Provide the (x, y) coordinate of the cell's center where the given text is located.  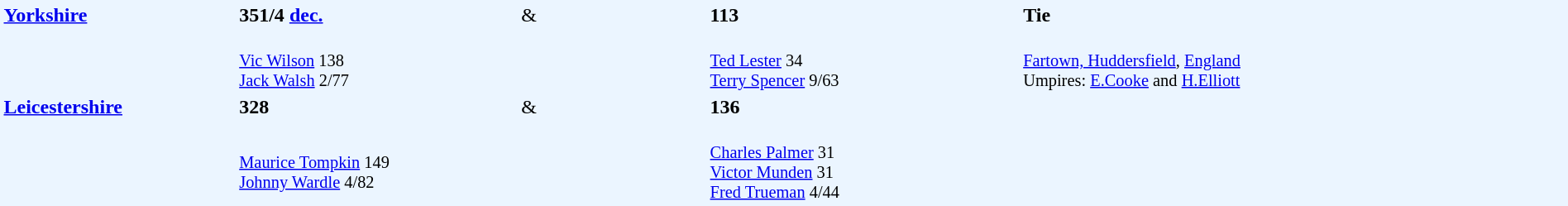
Vic Wilson 138 Jack Walsh 2/77 (378, 61)
Maurice Tompkin 149 Johnny Wardle 4/82 (378, 162)
Leicestershire (119, 149)
Fartown, Huddersfield, England Umpires: E.Cooke and H.Elliott (1293, 117)
Tie (1293, 15)
328 (378, 107)
351/4 dec. (378, 15)
Yorkshire (119, 47)
Ted Lester 34 Terry Spencer 9/63 (864, 61)
113 (864, 15)
136 (864, 107)
Charles Palmer 31 Victor Munden 31 Fred Trueman 4/44 (864, 162)
